Identify which cell holds the provided text, then report its (x, y) central coordinate. 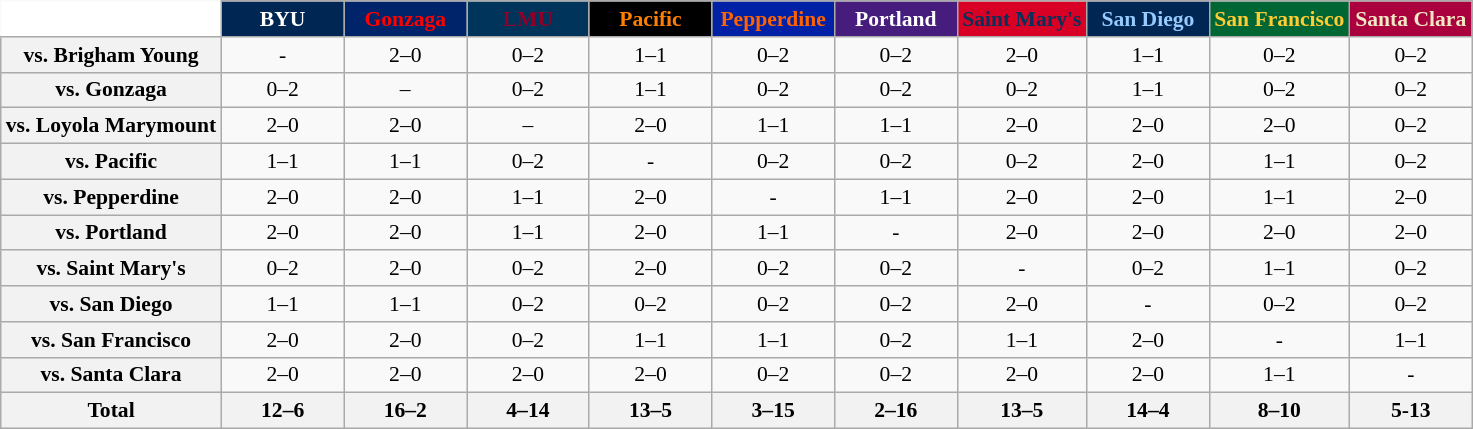
Pacific (650, 19)
Total (112, 411)
14–4 (1148, 411)
vs. Santa Clara (112, 375)
San Diego (1148, 19)
Portland (896, 19)
vs. San Francisco (112, 340)
vs. Pacific (112, 162)
5-13 (1410, 411)
vs. Pepperdine (112, 197)
Pepperdine (774, 19)
8–10 (1279, 411)
Santa Clara (1410, 19)
vs. Saint Mary's (112, 269)
San Francisco (1279, 19)
2–16 (896, 411)
16–2 (406, 411)
4–14 (528, 411)
vs. Loyola Marymount (112, 126)
vs. Brigham Young (112, 55)
Gonzaga (406, 19)
vs. Gonzaga (112, 90)
12–6 (282, 411)
Saint Mary's (1022, 19)
LMU (528, 19)
3–15 (774, 411)
BYU (282, 19)
vs. San Diego (112, 304)
vs. Portland (112, 233)
